Provide the [x, y] coordinate of the cell's center where the given text is located.  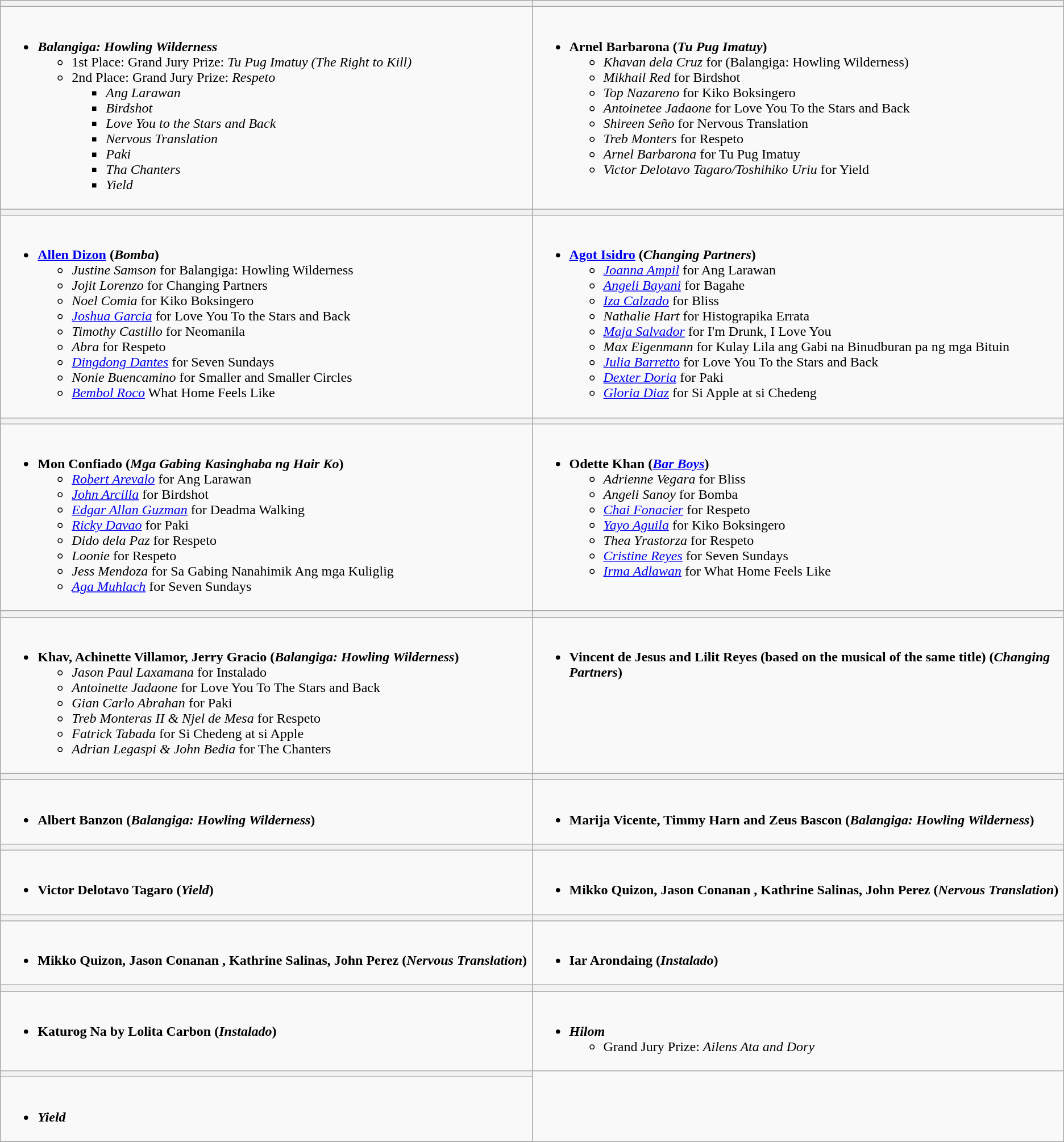
Marija Vicente, Timmy Harn and Zeus Bascon (Balangiga: Howling Wilderness) [798, 811]
Vincent de Jesus and Lilit Reyes (based on the musical of the same title) (Changing Partners) [798, 695]
Victor Delotavo Tagaro (Yield) [266, 882]
Yield [266, 1109]
Katurog Na by Lolita Carbon (Instalado) [266, 1031]
Albert Banzon (Balangiga: Howling Wilderness) [266, 811]
Iar Arondaing (Instalado) [798, 953]
HilomGrand Jury Prize: Ailens Ata and Dory [798, 1031]
